Pinpoint the cell where the given text exists, returning its [X, Y] midpoint coordinate. 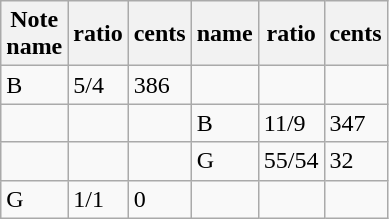
386 [160, 85]
11/9 [291, 123]
55/54 [291, 161]
name [224, 34]
0 [160, 199]
32 [356, 161]
5/4 [98, 85]
Notename [34, 34]
347 [356, 123]
1/1 [98, 199]
